Determine the [x, y] coordinate at the center of the cell enclosing the given text.  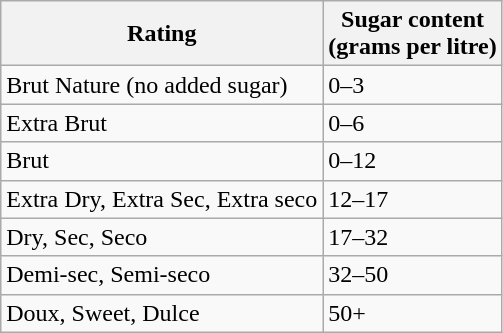
Doux, Sweet, Dulce [162, 313]
Brut [162, 161]
32–50 [412, 275]
Sugar content(grams per litre) [412, 34]
Brut Nature (no added sugar) [162, 85]
0–12 [412, 161]
Rating [162, 34]
0–3 [412, 85]
Extra Brut [162, 123]
12–17 [412, 199]
Dry, Sec, Seco [162, 237]
50+ [412, 313]
0–6 [412, 123]
17–32 [412, 237]
Extra Dry, Extra Sec, Extra seco [162, 199]
Demi-sec, Semi-seco [162, 275]
